Return the (X, Y) coordinate for the center point of the cell that contains the specified text.  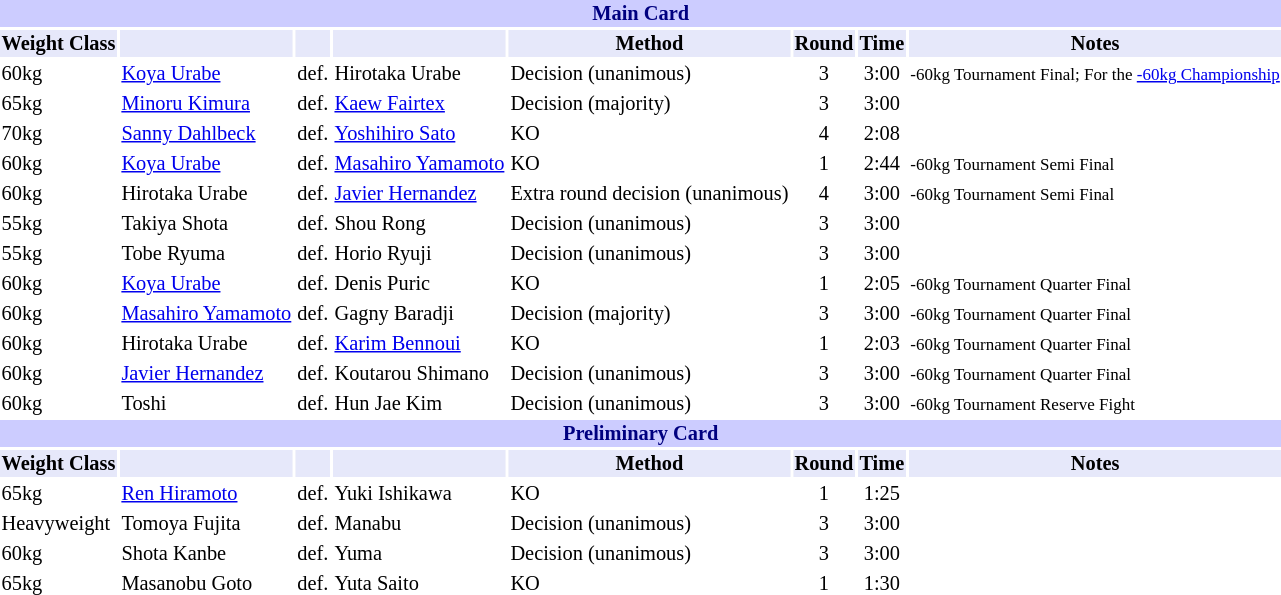
Tomoya Fujita (206, 524)
Shou Rong (420, 224)
2:03 (882, 344)
-60kg Tournament Reserve Fight (1095, 404)
Hun Jae Kim (420, 404)
Toshi (206, 404)
Yuma (420, 554)
Koutarou Shimano (420, 374)
2:08 (882, 134)
Yuki Ishikawa (420, 494)
Shota Kanbe (206, 554)
Kaew Fairtex (420, 104)
Yoshihiro Sato (420, 134)
Heavyweight (58, 524)
Main Card (640, 14)
1:25 (882, 494)
Karim Bennoui (420, 344)
-60kg Tournament Final; For the -60kg Championship (1095, 74)
Sanny Dahlbeck (206, 134)
Ren Hiramoto (206, 494)
Minoru Kimura (206, 104)
Gagny Baradji (420, 314)
Extra round decision (unanimous) (650, 194)
Preliminary Card (640, 434)
Horio Ryuji (420, 254)
2:05 (882, 284)
Takiya Shota (206, 224)
70kg (58, 134)
Denis Puric (420, 284)
2:44 (882, 164)
Tobe Ryuma (206, 254)
Manabu (420, 524)
